Pinpoint the cell where the given text exists, returning its (X, Y) midpoint coordinate. 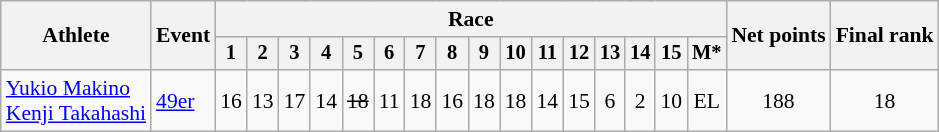
M* (706, 54)
Event (183, 36)
7 (421, 54)
4 (326, 54)
Athlete (76, 36)
8 (452, 54)
Race (470, 19)
9 (484, 54)
5 (358, 54)
188 (778, 100)
Yukio MakinoKenji Takahashi (76, 100)
3 (295, 54)
Final rank (885, 36)
12 (579, 54)
Net points (778, 36)
EL (706, 100)
1 (231, 54)
17 (295, 100)
49er (183, 100)
